Identify which cell holds the provided text, then report its [x, y] central coordinate. 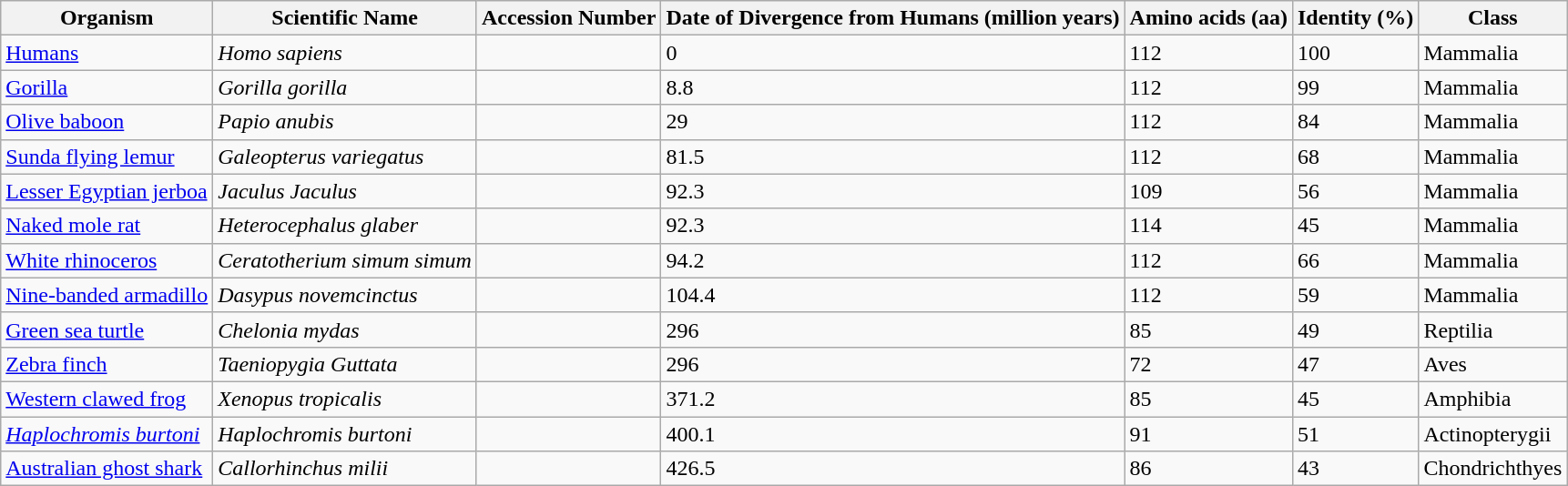
114 [1208, 226]
Callorhinchus milii [345, 469]
White rhinoceros [107, 260]
Scientific Name [345, 18]
91 [1208, 434]
400.1 [892, 434]
66 [1355, 260]
Dasypus novemcinctus [345, 295]
Class [1493, 18]
49 [1355, 329]
Green sea turtle [107, 329]
Jaculus Jaculus [345, 191]
43 [1355, 469]
Date of Divergence from Humans (million years) [892, 18]
Sunda flying lemur [107, 157]
Galeopterus variegatus [345, 157]
426.5 [892, 469]
68 [1355, 157]
Gorilla gorilla [345, 87]
Humans [107, 53]
47 [1355, 364]
Reptilia [1493, 329]
371.2 [892, 399]
109 [1208, 191]
Taeniopygia Guttata [345, 364]
104.4 [892, 295]
Chondrichthyes [1493, 469]
0 [892, 53]
Naked mole rat [107, 226]
86 [1208, 469]
Heterocephalus glaber [345, 226]
Amphibia [1493, 399]
Xenopus tropicalis [345, 399]
Gorilla [107, 87]
Papio anubis [345, 122]
51 [1355, 434]
Olive baboon [107, 122]
Actinopterygii [1493, 434]
99 [1355, 87]
Nine-banded armadillo [107, 295]
Organism [107, 18]
Aves [1493, 364]
Western clawed frog [107, 399]
Homo sapiens [345, 53]
Amino acids (aa) [1208, 18]
81.5 [892, 157]
84 [1355, 122]
56 [1355, 191]
29 [892, 122]
Ceratotherium simum simum [345, 260]
Chelonia mydas [345, 329]
Australian ghost shark [107, 469]
72 [1208, 364]
Zebra finch [107, 364]
8.8 [892, 87]
Identity (%) [1355, 18]
94.2 [892, 260]
Accession Number [568, 18]
100 [1355, 53]
Lesser Egyptian jerboa [107, 191]
59 [1355, 295]
